Return (X, Y) of the center of cell containing provided text 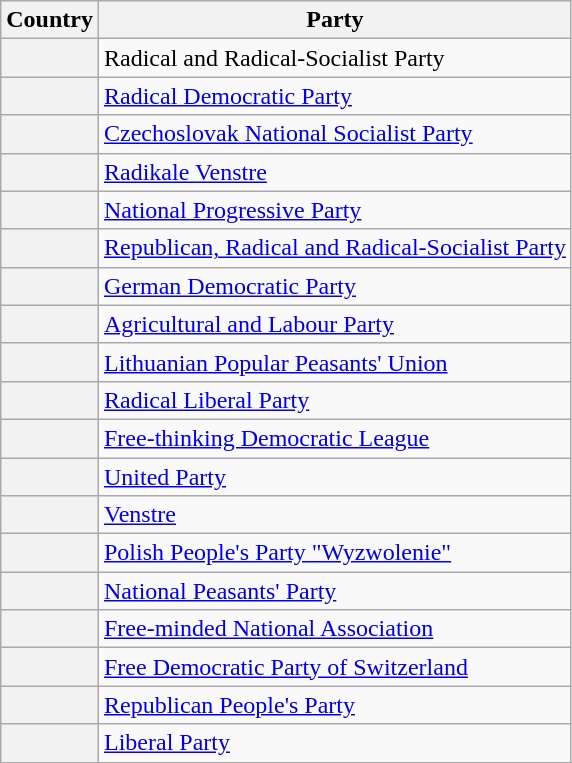
Radical Liberal Party (334, 400)
Venstre (334, 515)
United Party (334, 477)
Party (334, 20)
Country (50, 20)
National Progressive Party (334, 210)
Czechoslovak National Socialist Party (334, 134)
Free-minded National Association (334, 629)
Liberal Party (334, 743)
Republican, Radical and Radical-Socialist Party (334, 248)
Free Democratic Party of Switzerland (334, 667)
Republican People's Party (334, 705)
Agricultural and Labour Party (334, 324)
Free-thinking Democratic League (334, 438)
National Peasants' Party (334, 591)
German Democratic Party (334, 286)
Polish People's Party "Wyzwolenie" (334, 553)
Lithuanian Popular Peasants' Union (334, 362)
Radical Democratic Party (334, 96)
Radical and Radical-Socialist Party (334, 58)
Radikale Venstre (334, 172)
